Extract the [X, Y] coordinate from the center of the cell holding the provided text.  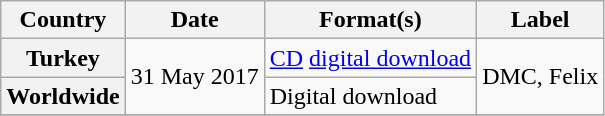
Format(s) [370, 20]
Label [540, 20]
Digital download [370, 96]
Turkey [63, 58]
Country [63, 20]
DMC, Felix [540, 77]
CD digital download [370, 58]
Date [194, 20]
Worldwide [63, 96]
31 May 2017 [194, 77]
